Locate the cell with the specified text and output its [X, Y] center coordinate. 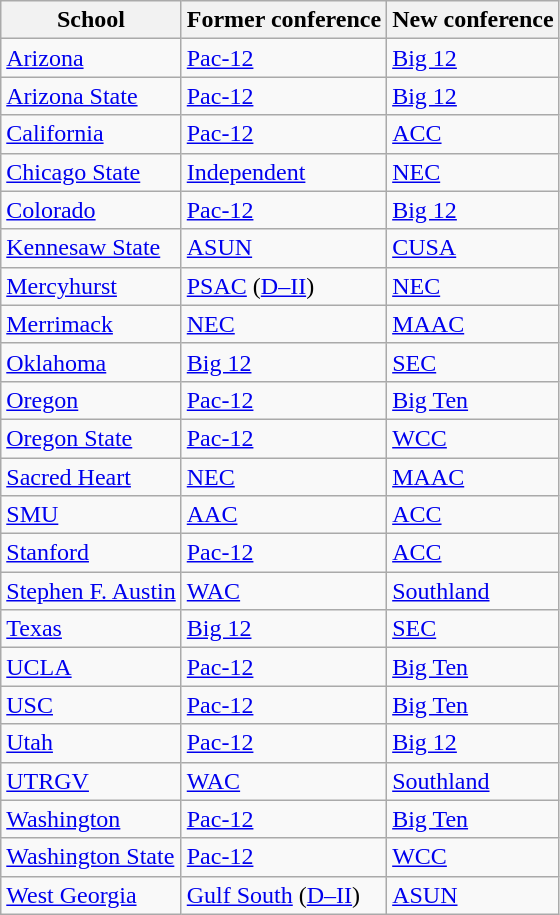
AAC [284, 515]
New conference [474, 20]
Washington State [91, 857]
Oregon State [91, 438]
CUSA [474, 248]
Utah [91, 743]
Colorado [91, 210]
Oklahoma [91, 362]
UCLA [91, 667]
West Georgia [91, 895]
Texas [91, 629]
USC [91, 705]
Oregon [91, 400]
Kennesaw State [91, 248]
SMU [91, 515]
California [91, 134]
School [91, 20]
Arizona State [91, 96]
Stanford [91, 553]
UTRGV [91, 781]
Stephen F. Austin [91, 591]
Chicago State [91, 172]
Former conference [284, 20]
Sacred Heart [91, 477]
Mercyhurst [91, 286]
PSAC (D–II) [284, 286]
Gulf South (D–II) [284, 895]
Merrimack [91, 324]
Arizona [91, 58]
Independent [284, 172]
Washington [91, 819]
